Return the [x, y] coordinate for the center point of the cell that contains the specified text.  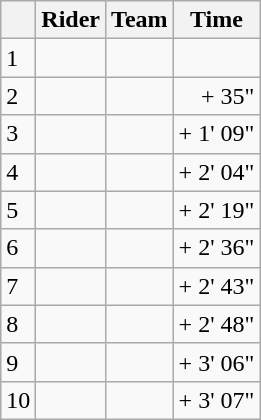
+ 3' 06" [216, 362]
10 [18, 400]
+ 2' 48" [216, 324]
2 [18, 96]
8 [18, 324]
+ 2' 19" [216, 210]
Team [140, 20]
6 [18, 248]
+ 35" [216, 96]
+ 2' 04" [216, 172]
9 [18, 362]
Rider [71, 20]
5 [18, 210]
+ 2' 36" [216, 248]
4 [18, 172]
+ 3' 07" [216, 400]
Time [216, 20]
+ 2' 43" [216, 286]
+ 1' 09" [216, 134]
7 [18, 286]
1 [18, 58]
3 [18, 134]
